Provide the (X, Y) coordinate of the cell's center where the given text is located.  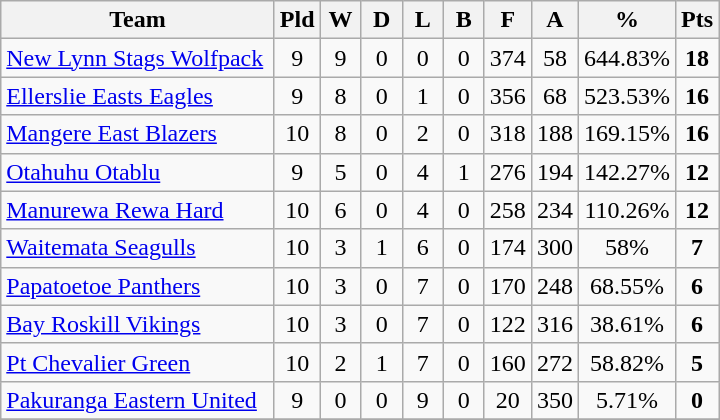
276 (508, 172)
272 (554, 362)
248 (554, 286)
20 (508, 400)
374 (508, 58)
Team (138, 20)
Pts (696, 20)
B (464, 20)
234 (554, 210)
122 (508, 324)
Waitemata Seagulls (138, 248)
350 (554, 400)
Manurewa Rewa Hard (138, 210)
New Lynn Stags Wolfpack (138, 58)
Ellerslie Easts Eagles (138, 96)
Pt Chevalier Green (138, 362)
38.61% (626, 324)
300 (554, 248)
316 (554, 324)
68.55% (626, 286)
Pld (297, 20)
194 (554, 172)
356 (508, 96)
L (422, 20)
110.26% (626, 210)
Papatoetoe Panthers (138, 286)
644.83% (626, 58)
5.71% (626, 400)
Otahuhu Otablu (138, 172)
58% (626, 248)
142.27% (626, 172)
F (508, 20)
Bay Roskill Vikings (138, 324)
58 (554, 58)
58.82% (626, 362)
% (626, 20)
160 (508, 362)
170 (508, 286)
188 (554, 134)
D (382, 20)
318 (508, 134)
258 (508, 210)
Mangere East Blazers (138, 134)
W (340, 20)
Pakuranga Eastern United (138, 400)
18 (696, 58)
A (554, 20)
68 (554, 96)
523.53% (626, 96)
169.15% (626, 134)
174 (508, 248)
